For the text-containing cell, return its midpoint in (x, y) coordinate format. 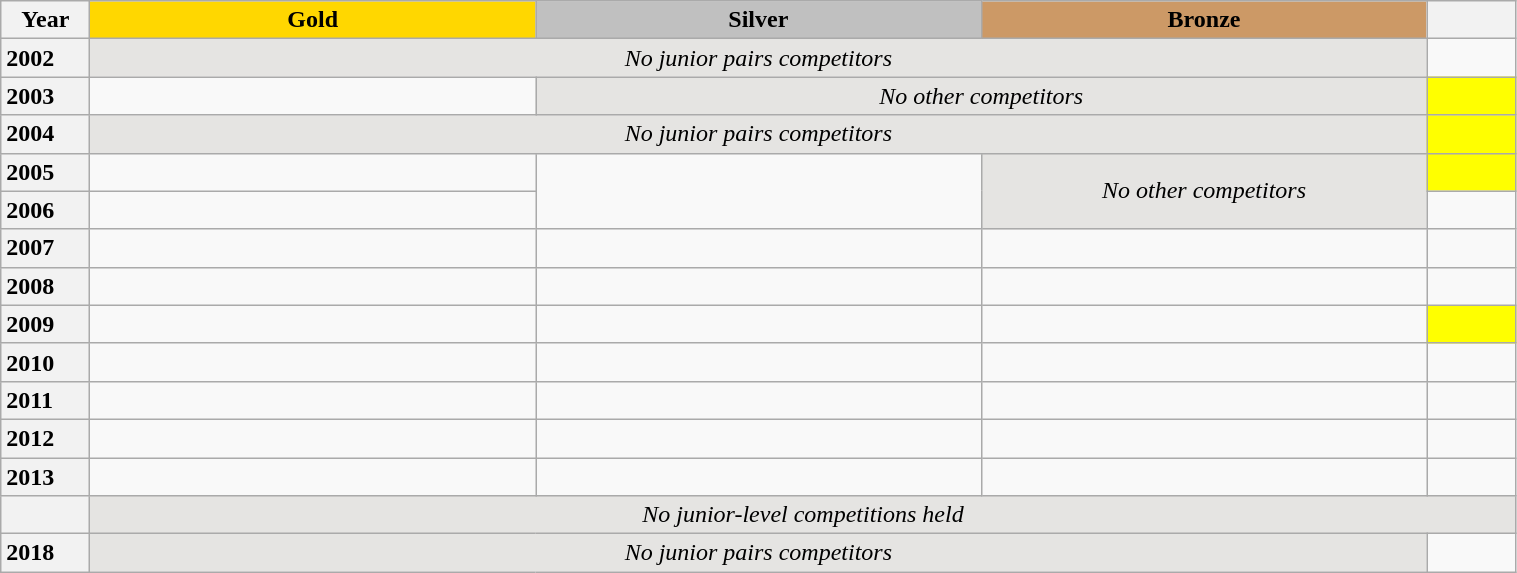
2006 (46, 210)
2018 (46, 553)
2010 (46, 362)
2008 (46, 286)
2002 (46, 58)
2004 (46, 134)
2005 (46, 172)
2003 (46, 96)
Gold (313, 20)
2009 (46, 324)
2007 (46, 248)
2011 (46, 400)
Year (46, 20)
Silver (759, 20)
Bronze (1204, 20)
2013 (46, 477)
2012 (46, 438)
No junior-level competitions held (803, 515)
